Locate the cell with the specified text and output its [X, Y] center coordinate. 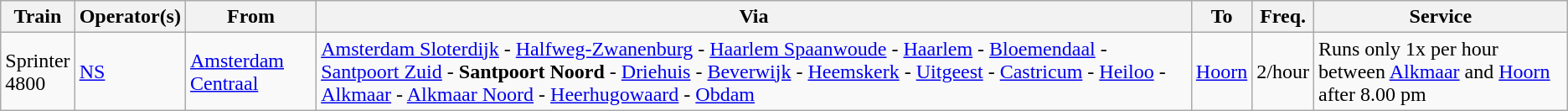
Runs only 1x per hour between Alkmaar and Hoorn after 8.00 pm [1441, 71]
Hoorn [1221, 71]
NS [130, 71]
Via [754, 17]
Service [1441, 17]
To [1221, 17]
Sprinter4800 [38, 71]
Amsterdam Centraal [250, 71]
2/hour [1283, 71]
Train [38, 17]
Operator(s) [130, 17]
From [250, 17]
Freq. [1283, 17]
